Find where the given text appears and provide that cell's center as [X, Y] coordinate. 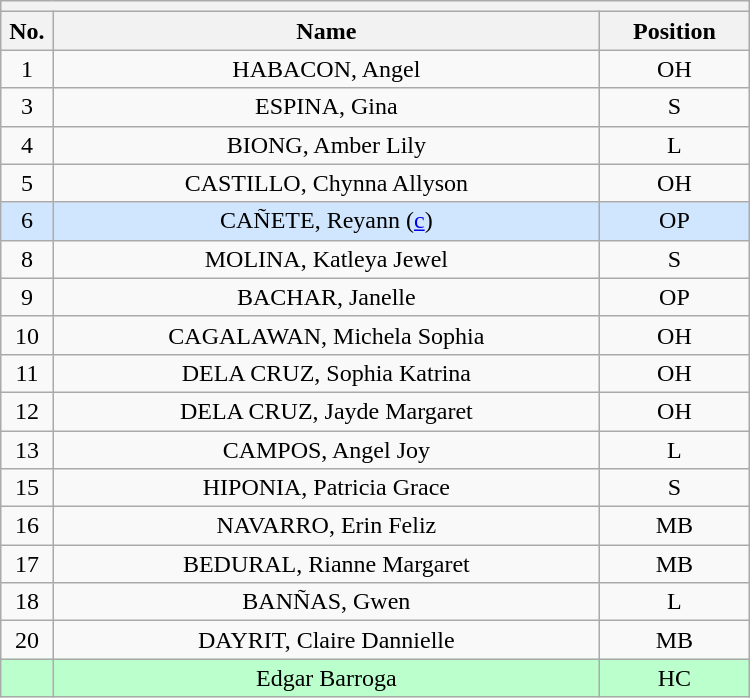
BEDURAL, Rianne Margaret [326, 564]
DELA CRUZ, Jayde Margaret [326, 411]
MOLINA, Katleya Jewel [326, 259]
HC [675, 678]
BANÑAS, Gwen [326, 602]
8 [27, 259]
15 [27, 488]
ESPINA, Gina [326, 107]
CAMPOS, Angel Joy [326, 449]
17 [27, 564]
1 [27, 69]
HIPONIA, Patricia Grace [326, 488]
HABACON, Angel [326, 69]
12 [27, 411]
Name [326, 31]
3 [27, 107]
6 [27, 221]
BIONG, Amber Lily [326, 145]
CAÑETE, Reyann (c) [326, 221]
CAGALAWAN, Michela Sophia [326, 335]
Position [675, 31]
5 [27, 183]
CASTILLO, Chynna Allyson [326, 183]
BACHAR, Janelle [326, 297]
NAVARRO, Erin Feliz [326, 526]
No. [27, 31]
18 [27, 602]
DELA CRUZ, Sophia Katrina [326, 373]
Edgar Barroga [326, 678]
DAYRIT, Claire Dannielle [326, 640]
16 [27, 526]
11 [27, 373]
20 [27, 640]
13 [27, 449]
4 [27, 145]
10 [27, 335]
9 [27, 297]
